Return [X, Y] of the center of cell containing provided text 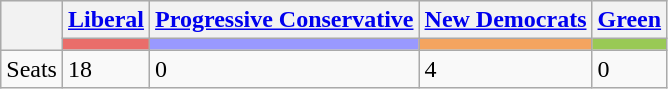
18 [106, 69]
Seats [32, 69]
Progressive Conservative [284, 20]
4 [506, 69]
Green [630, 20]
Liberal [106, 20]
New Democrats [506, 20]
